Provide the [X, Y] coordinate of the cell's center where the given text is located.  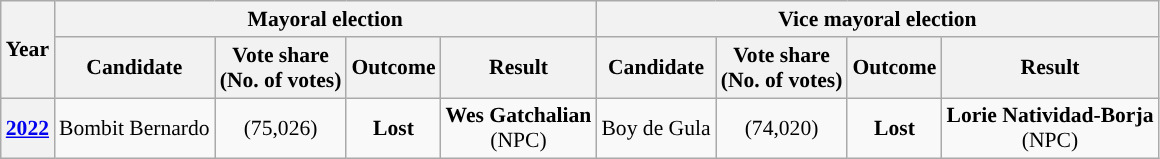
Year [28, 50]
Wes Gatchalian(NPC) [519, 128]
Boy de Gula [656, 128]
(74,020) [782, 128]
2022 [28, 128]
Bombit Bernardo [134, 128]
Mayoral election [325, 19]
Lorie Natividad-Borja(NPC) [1050, 128]
(75,026) [281, 128]
Vice mayoral election [877, 19]
